Output the (x, y) coordinate of the center of the cell containing the given text.  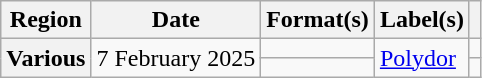
Label(s) (422, 20)
7 February 2025 (176, 58)
Format(s) (318, 20)
Polydor (422, 58)
Region (46, 20)
Date (176, 20)
Various (46, 58)
